Provide the (X, Y) coordinate of the cell's center where the given text is located.  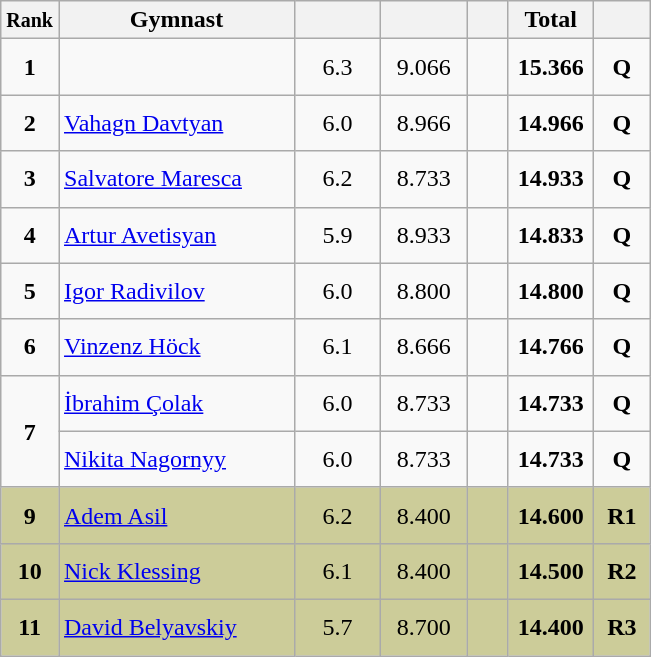
8.933 (424, 235)
Adem Asil (176, 515)
14.800 (551, 291)
14.933 (551, 179)
İbrahim Çolak (176, 403)
8.700 (424, 627)
14.766 (551, 347)
14.833 (551, 235)
Rank (30, 20)
14.966 (551, 123)
10 (30, 571)
9.066 (424, 67)
R2 (622, 571)
8.800 (424, 291)
Gymnast (176, 20)
7 (30, 431)
8.966 (424, 123)
3 (30, 179)
Vinzenz Höck (176, 347)
9 (30, 515)
Nikita Nagornyy (176, 459)
Nick Klessing (176, 571)
15.366 (551, 67)
5.7 (338, 627)
4 (30, 235)
R3 (622, 627)
Artur Avetisyan (176, 235)
Igor Radivilov (176, 291)
14.600 (551, 515)
1 (30, 67)
14.400 (551, 627)
David Belyavskiy (176, 627)
2 (30, 123)
6.3 (338, 67)
Total (551, 20)
Vahagn Davtyan (176, 123)
6 (30, 347)
11 (30, 627)
Salvatore Maresca (176, 179)
5 (30, 291)
14.500 (551, 571)
8.666 (424, 347)
R1 (622, 515)
5.9 (338, 235)
